Extract the [x, y] coordinate from the center of the cell holding the provided text.  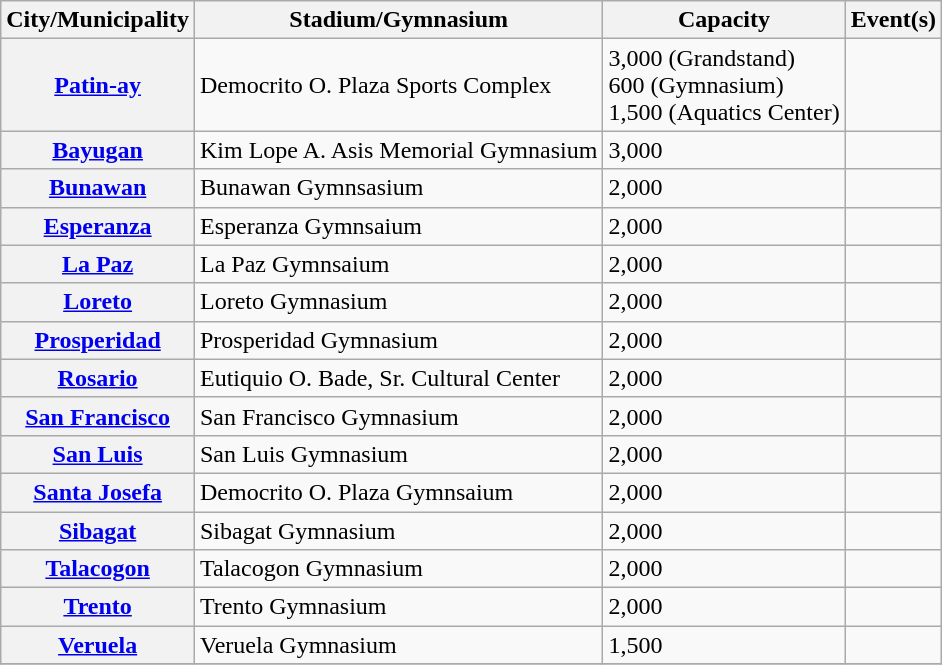
San Luis Gymnasium [398, 454]
Democrito O. Plaza Sports Complex [398, 85]
Kim Lope A. Asis Memorial Gymnasium [398, 150]
Esperanza Gymnsaium [398, 226]
Esperanza [98, 226]
Veruela [98, 645]
Bunawan [98, 188]
Prosperidad [98, 340]
Prosperidad Gymnasium [398, 340]
Democrito O. Plaza Gymnsaium [398, 492]
Loreto [98, 302]
Loreto Gymnasium [398, 302]
Bayugan [98, 150]
Talacogon Gymnasium [398, 569]
City/Municipality [98, 20]
Patin-ay [98, 85]
Veruela Gymnasium [398, 645]
Talacogon [98, 569]
Trento [98, 607]
3,000 [724, 150]
San Francisco [98, 416]
Rosario [98, 378]
Capacity [724, 20]
Bunawan Gymnsasium [398, 188]
La Paz [98, 264]
Event(s) [893, 20]
Sibagat [98, 531]
San Francisco Gymnasium [398, 416]
Stadium/Gymnasium [398, 20]
Eutiquio O. Bade, Sr. Cultural Center [398, 378]
Trento Gymnasium [398, 607]
Santa Josefa [98, 492]
Sibagat Gymnasium [398, 531]
3,000 (Grandstand)600 (Gymnasium)1,500 (Aquatics Center) [724, 85]
1,500 [724, 645]
San Luis [98, 454]
La Paz Gymnsaium [398, 264]
